Identify which cell holds the provided text, then report its [X, Y] central coordinate. 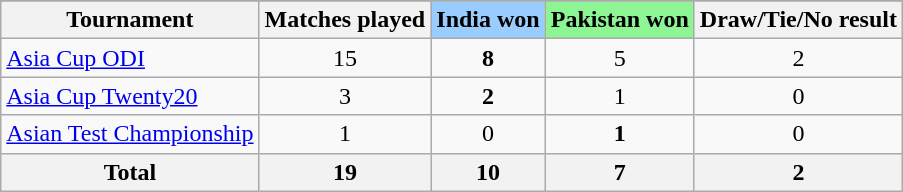
Draw/Tie/No result [798, 20]
7 [620, 172]
Asia Cup ODI [130, 58]
5 [620, 58]
10 [488, 172]
India won [488, 20]
19 [345, 172]
Total [130, 172]
3 [345, 96]
Tournament [130, 20]
Asia Cup Twenty20 [130, 96]
Matches played [345, 20]
Pakistan won [620, 20]
Asian Test Championship [130, 134]
15 [345, 58]
8 [488, 58]
